Search for the cell housing the specified text and yield its (X, Y) center coordinate. 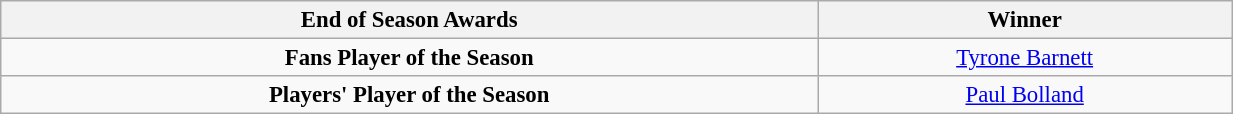
Paul Bolland (1025, 95)
Winner (1025, 20)
Tyrone Barnett (1025, 58)
End of Season Awards (410, 20)
Players' Player of the Season (410, 95)
Fans Player of the Season (410, 58)
